Output the [x, y] coordinate of the center of the cell containing the given text.  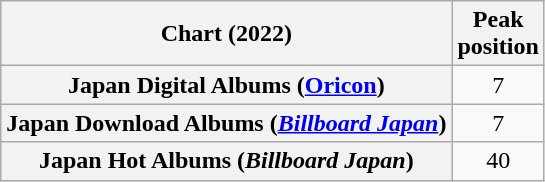
40 [498, 161]
Peakposition [498, 34]
Japan Download Albums (Billboard Japan) [226, 123]
Japan Digital Albums (Oricon) [226, 85]
Japan Hot Albums (Billboard Japan) [226, 161]
Chart (2022) [226, 34]
